Detect which cell encompasses the target text, then output its [x, y] center coordinate. 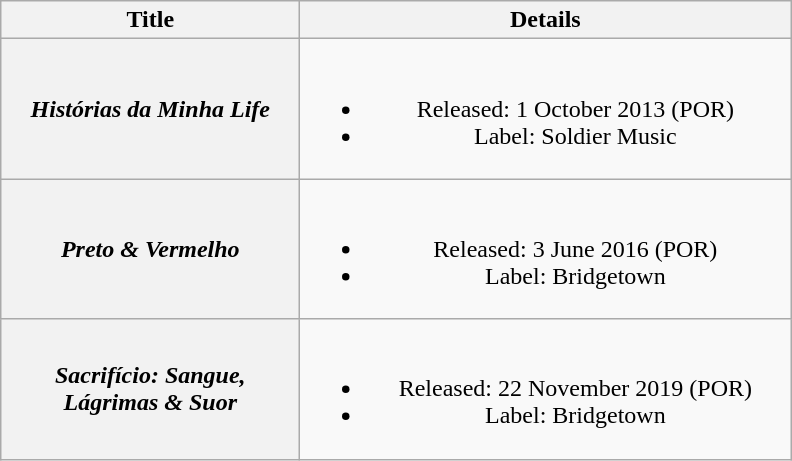
Title [150, 20]
Details [546, 20]
Released: 3 June 2016 (POR)Label: Bridgetown [546, 249]
Released: 22 November 2019 (POR)Label: Bridgetown [546, 389]
Released: 1 October 2013 (POR)Label: Soldier Music [546, 109]
Histórias da Minha Life [150, 109]
Sacrifício: Sangue, Lágrimas & Suor [150, 389]
Preto & Vermelho [150, 249]
